Search for the cell housing the specified text and yield its (x, y) center coordinate. 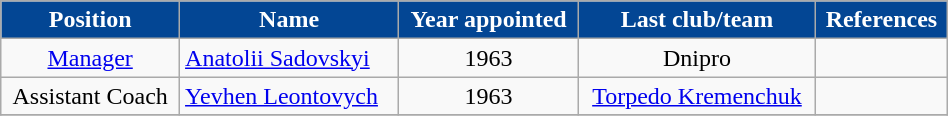
Position (90, 20)
Assistant Coach (90, 96)
References (882, 20)
Anatolii Sadovskyi (290, 58)
Torpedo Kremenchuk (696, 96)
Year appointed (489, 20)
Dnipro (696, 58)
Name (290, 20)
Yevhen Leontovych (290, 96)
Last club/team (696, 20)
Manager (90, 58)
